For the text-containing cell, return its midpoint in (x, y) coordinate format. 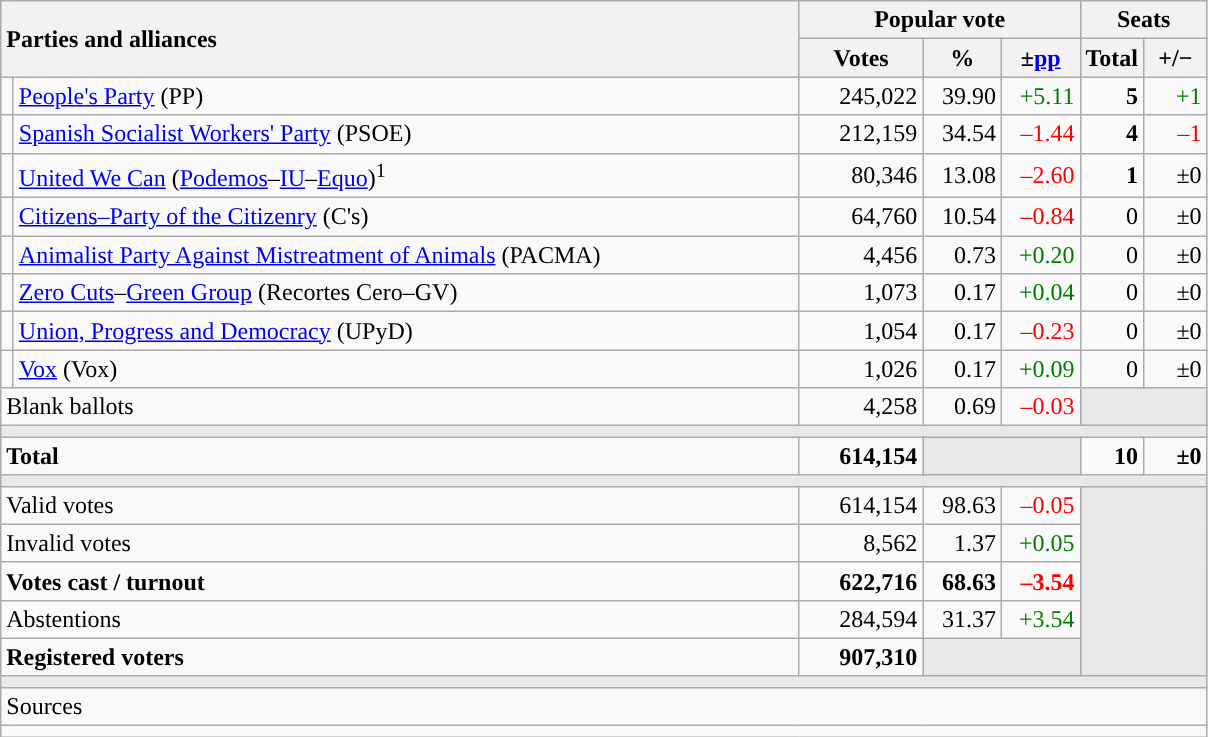
±pp (1040, 58)
–0.05 (1040, 505)
Union, Progress and Democracy (UPyD) (406, 331)
–0.03 (1040, 407)
4 (1112, 134)
Zero Cuts–Green Group (Recortes Cero–GV) (406, 293)
+/− (1176, 58)
Popular vote (940, 20)
10 (1112, 456)
–0.84 (1040, 217)
13.08 (962, 176)
+3.54 (1040, 619)
Vox (Vox) (406, 369)
10.54 (962, 217)
1.37 (962, 543)
39.90 (962, 96)
622,716 (861, 581)
People's Party (PP) (406, 96)
+1 (1176, 96)
Spanish Socialist Workers' Party (PSOE) (406, 134)
Citizens–Party of the Citizenry (C's) (406, 217)
0.73 (962, 255)
4,456 (861, 255)
284,594 (861, 619)
5 (1112, 96)
64,760 (861, 217)
34.54 (962, 134)
+0.05 (1040, 543)
1,073 (861, 293)
31.37 (962, 619)
Blank ballots (400, 407)
Parties and alliances (400, 39)
8,562 (861, 543)
Registered voters (400, 657)
80,346 (861, 176)
4,258 (861, 407)
212,159 (861, 134)
+5.11 (1040, 96)
Animalist Party Against Mistreatment of Animals (PACMA) (406, 255)
1,026 (861, 369)
% (962, 58)
–2.60 (1040, 176)
–0.23 (1040, 331)
+0.20 (1040, 255)
0.69 (962, 407)
–3.54 (1040, 581)
United We Can (Podemos–IU–Equo)1 (406, 176)
Votes cast / turnout (400, 581)
+0.09 (1040, 369)
1,054 (861, 331)
Invalid votes (400, 543)
–1 (1176, 134)
1 (1112, 176)
Sources (604, 706)
98.63 (962, 505)
Valid votes (400, 505)
Seats (1144, 20)
–1.44 (1040, 134)
Votes (861, 58)
68.63 (962, 581)
+0.04 (1040, 293)
907,310 (861, 657)
Abstentions (400, 619)
245,022 (861, 96)
